Detect which cell encompasses the target text, then output its (X, Y) center coordinate. 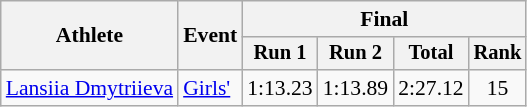
2:27.12 (430, 88)
Athlete (90, 36)
Rank (498, 54)
1:13.89 (356, 88)
Event (210, 36)
15 (498, 88)
Total (430, 54)
Girls' (210, 88)
Final (384, 19)
Run 2 (356, 54)
1:13.23 (280, 88)
Lansiia Dmytriieva (90, 88)
Run 1 (280, 54)
